Scan for the cell matching the given text and deliver its [X, Y] coordinate at center. 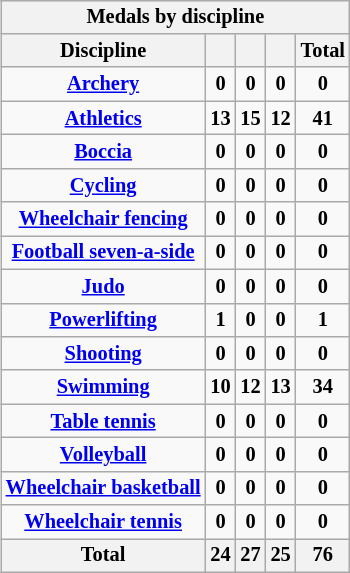
15 [251, 118]
Swimming [104, 387]
Powerlifting [104, 320]
Archery [104, 84]
Table tennis [104, 421]
Cycling [104, 185]
34 [323, 387]
Judo [104, 286]
Shooting [104, 354]
Athletics [104, 118]
25 [281, 556]
Wheelchair tennis [104, 522]
Medals by discipline [176, 17]
Volleyball [104, 455]
Discipline [104, 51]
41 [323, 118]
27 [251, 556]
24 [220, 556]
Football seven-a-side [104, 253]
76 [323, 556]
10 [220, 387]
Wheelchair basketball [104, 488]
Boccia [104, 152]
Wheelchair fencing [104, 219]
